Search for the cell housing the specified text and yield its (x, y) center coordinate. 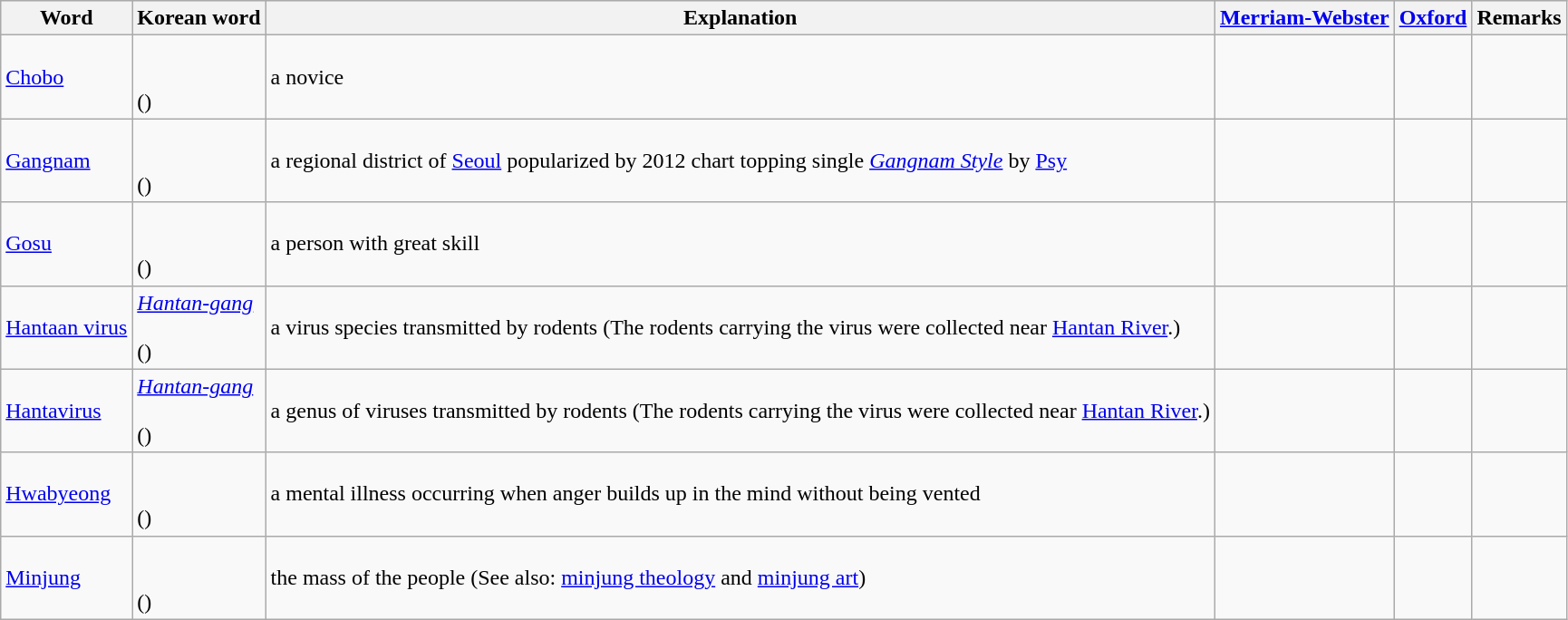
a novice (740, 77)
the mass of the people (See also: minjung theology and minjung art) (740, 577)
Minjung (67, 577)
Gangnam (67, 160)
Hantaan virus (67, 327)
a genus of viruses transmitted by rodents (The rodents carrying the virus were collected near Hantan River.) (740, 411)
a mental illness occurring when anger builds up in the mind without being vented (740, 494)
a regional district of Seoul popularized by 2012 chart topping single Gangnam Style by Psy (740, 160)
a person with great skill (740, 244)
Hantavirus (67, 411)
Merriam-Webster (1304, 18)
Explanation (740, 18)
Hwabyeong (67, 494)
a virus species transmitted by rodents (The rodents carrying the virus were collected near Hantan River.) (740, 327)
Word (67, 18)
Oxford (1433, 18)
Chobo (67, 77)
Korean word (199, 18)
Remarks (1519, 18)
Gosu (67, 244)
